Locate the cell with the specified text and output its (x, y) center coordinate. 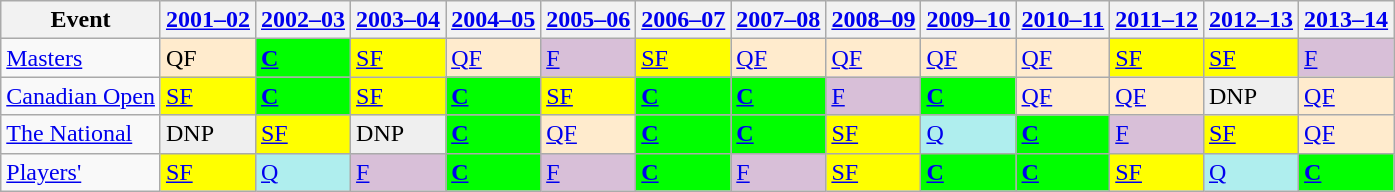
2001–02 (208, 20)
2008–09 (874, 20)
2003–04 (398, 20)
2006–07 (684, 20)
2012–13 (1250, 20)
2009–10 (968, 20)
2010–11 (1063, 20)
2011–12 (1157, 20)
2004–05 (494, 20)
2013–14 (1346, 20)
Event (81, 20)
Masters (81, 58)
2007–08 (778, 20)
2005–06 (588, 20)
2002–03 (302, 20)
Players' (81, 172)
Canadian Open (81, 96)
The National (81, 134)
